Locate the cell with the specified text and output its [X, Y] center coordinate. 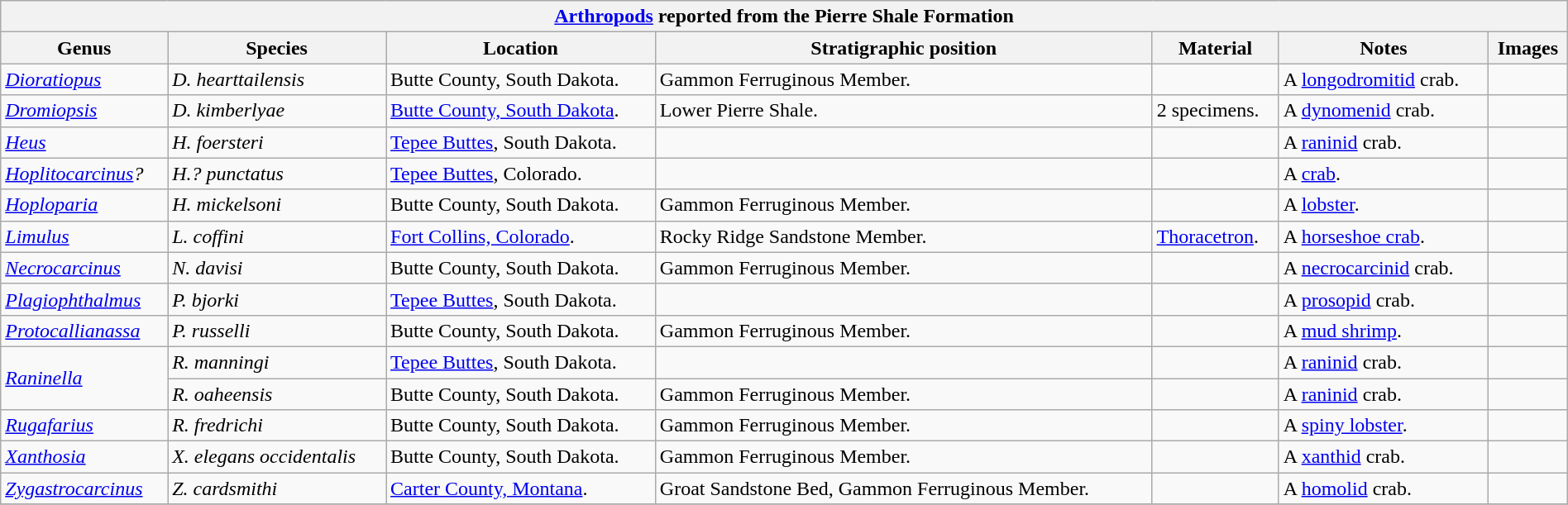
Genus [84, 48]
Raninella [84, 378]
A mud shrimp. [1383, 331]
Heus [84, 142]
H. mickelsoni [277, 205]
A longodromitid crab. [1383, 79]
H.? punctatus [277, 174]
Rugafarius [84, 426]
Location [521, 48]
L. coffini [277, 236]
A dynomenid crab. [1383, 111]
Arthropods reported from the Pierre Shale Formation [784, 17]
H. foersteri [277, 142]
D. hearttailensis [277, 79]
Carter County, Montana. [521, 488]
Species [277, 48]
Plagiophthalmus [84, 299]
A lobster. [1383, 205]
Hoploparia [84, 205]
A necrocarcinid crab. [1383, 268]
Fort Collins, Colorado. [521, 236]
Tepee Buttes, Colorado. [521, 174]
X. elegans occidentalis [277, 457]
Hoplitocarcinus? [84, 174]
N. davisi [277, 268]
Rocky Ridge Sandstone Member. [903, 236]
Xanthosia [84, 457]
Thoracetron. [1216, 236]
Zygastrocarcinus [84, 488]
Z. cardsmithi [277, 488]
Images [1528, 48]
D. kimberlyae [277, 111]
P. russelli [277, 331]
A prosopid crab. [1383, 299]
A horseshoe crab. [1383, 236]
Groat Sandstone Bed, Gammon Ferruginous Member. [903, 488]
Necrocarcinus [84, 268]
2 specimens. [1216, 111]
Protocallianassa [84, 331]
Material [1216, 48]
A homolid crab. [1383, 488]
Dromiopsis [84, 111]
Notes [1383, 48]
R. fredrichi [277, 426]
Stratigraphic position [903, 48]
R. manningi [277, 362]
R. oaheensis [277, 394]
Limulus [84, 236]
A spiny lobster. [1383, 426]
A xanthid crab. [1383, 457]
Lower Pierre Shale. [903, 111]
A crab. [1383, 174]
Dioratiopus [84, 79]
P. bjorki [277, 299]
